Scan for the cell matching the given text and deliver its [X, Y] coordinate at center. 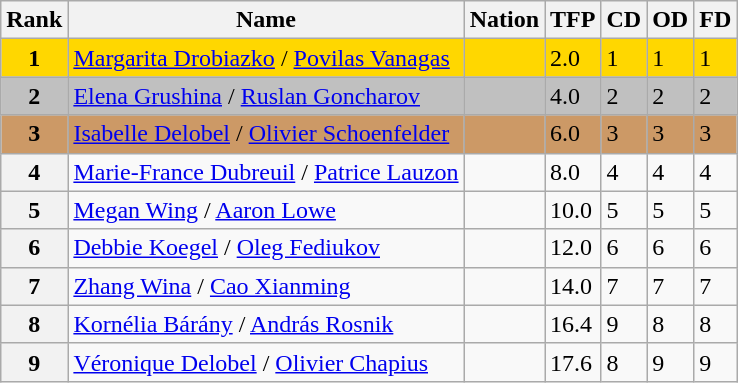
CD [624, 20]
TFP [573, 20]
12.0 [573, 248]
6.0 [573, 134]
Rank [34, 20]
Name [266, 20]
2.0 [573, 58]
Elena Grushina / Ruslan Goncharov [266, 96]
Isabelle Delobel / Olivier Schoenfelder [266, 134]
Marie-France Dubreuil / Patrice Lauzon [266, 172]
Megan Wing / Aaron Lowe [266, 210]
Debbie Koegel / Oleg Fediukov [266, 248]
Margarita Drobiazko / Povilas Vanagas [266, 58]
14.0 [573, 286]
4.0 [573, 96]
Zhang Wina / Cao Xianming [266, 286]
OD [670, 20]
Nation [504, 20]
Kornélia Bárány / András Rosnik [266, 324]
8.0 [573, 172]
Véronique Delobel / Olivier Chapius [266, 362]
10.0 [573, 210]
16.4 [573, 324]
17.6 [573, 362]
FD [716, 20]
